Capture the cell that displays the provided text and extract its (X, Y) central coordinate. 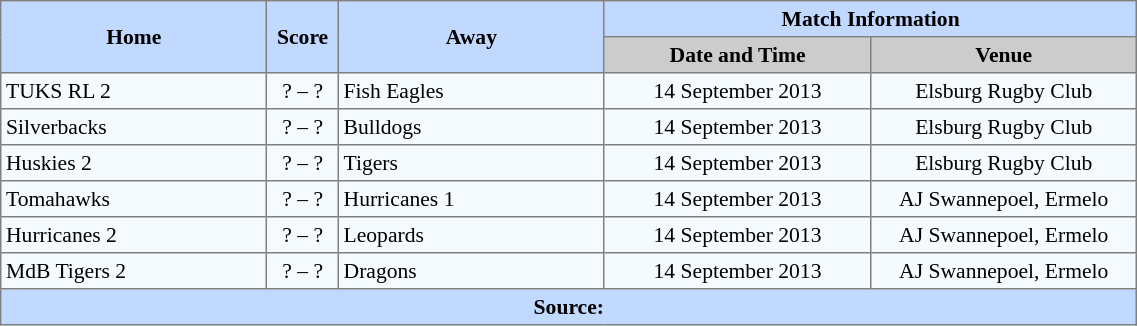
Venue (1004, 55)
TUKS RL 2 (134, 91)
Away (471, 37)
Source: (569, 307)
MdB Tigers 2 (134, 271)
Score (302, 37)
Silverbacks (134, 127)
Tomahawks (134, 199)
Home (134, 37)
Dragons (471, 271)
Tigers (471, 163)
Leopards (471, 235)
Huskies 2 (134, 163)
Bulldogs (471, 127)
Hurricanes 1 (471, 199)
Match Information (870, 19)
Hurricanes 2 (134, 235)
Fish Eagles (471, 91)
Date and Time (737, 55)
